Determine the (X, Y) coordinate at the center of the cell enclosing the given text.  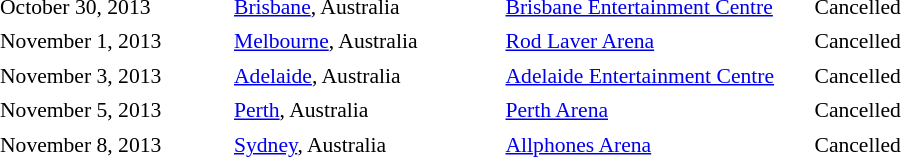
Melbourne, Australia (365, 42)
Adelaide Entertainment Centre (655, 76)
Rod Laver Arena (655, 42)
Perth Arena (655, 110)
Adelaide, Australia (365, 76)
Perth, Australia (365, 110)
